Find where the given text appears and provide that cell's center as (x, y) coordinate. 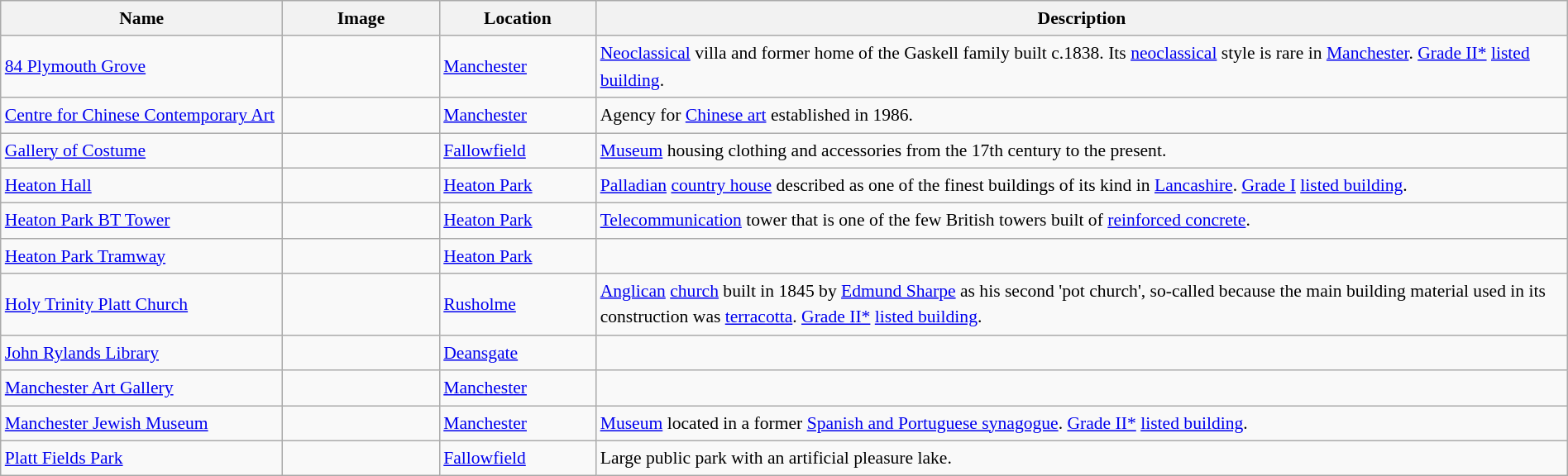
Telecommunication tower that is one of the few British towers built of reinforced concrete. (1082, 221)
Palladian country house described as one of the finest buildings of its kind in Lancashire. Grade I listed building. (1082, 187)
Name (142, 18)
Manchester Jewish Museum (142, 423)
84 Plymouth Grove (142, 68)
Image (361, 18)
Location (518, 18)
Manchester Art Gallery (142, 388)
Fallowfield (518, 150)
Centre for Chinese Contemporary Art (142, 116)
Gallery of Costume (142, 150)
Holy Trinity Platt Church (142, 304)
Agency for Chinese art established in 1986. (1082, 116)
Neoclassical villa and former home of the Gaskell family built c.1838. Its neoclassical style is rare in Manchester. Grade II* listed building. (1082, 68)
Museum located in a former Spanish and Portuguese synagogue. Grade II* listed building. (1082, 423)
Rusholme (518, 304)
Museum housing clothing and accessories from the 17th century to the present. (1082, 150)
Heaton Park BT Tower (142, 221)
Deansgate (518, 354)
Heaton Park Tramway (142, 256)
Description (1082, 18)
Heaton Hall (142, 187)
John Rylands Library (142, 354)
